Output the (x, y) coordinate of the center of the cell containing the given text.  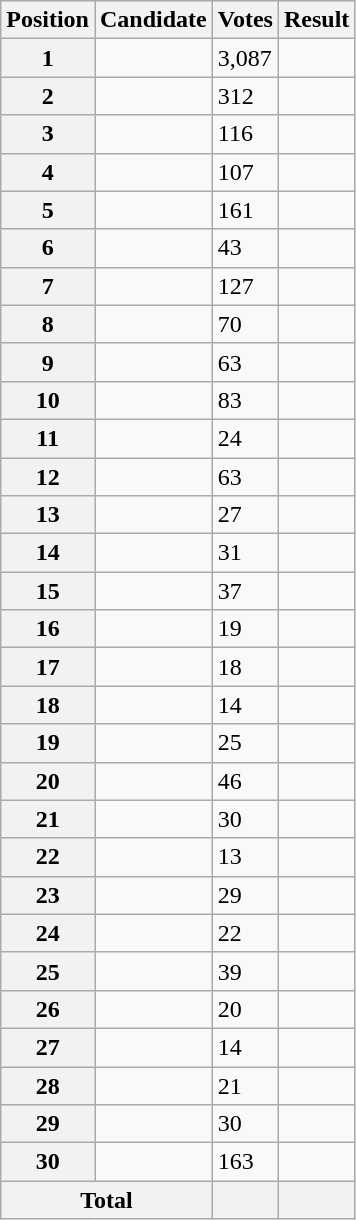
Position (48, 20)
11 (48, 438)
4 (48, 172)
70 (245, 324)
8 (48, 324)
23 (48, 895)
Total (107, 1200)
Votes (245, 20)
3 (48, 134)
312 (245, 96)
1 (48, 58)
107 (245, 172)
28 (48, 1085)
16 (48, 629)
Result (316, 20)
161 (245, 210)
9 (48, 362)
Candidate (153, 20)
39 (245, 971)
2 (48, 96)
7 (48, 286)
116 (245, 134)
5 (48, 210)
17 (48, 667)
31 (245, 553)
46 (245, 781)
37 (245, 591)
3,087 (245, 58)
6 (48, 248)
127 (245, 286)
26 (48, 1009)
10 (48, 400)
43 (245, 248)
83 (245, 400)
163 (245, 1162)
12 (48, 477)
15 (48, 591)
